Extract the [X, Y] coordinate from the center of the cell holding the provided text.  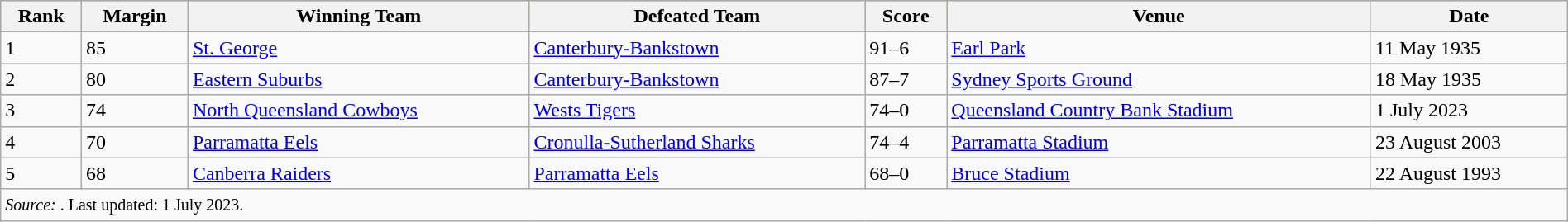
80 [136, 79]
Winning Team [359, 17]
22 August 1993 [1469, 173]
Score [906, 17]
Canberra Raiders [359, 173]
68 [136, 173]
Date [1469, 17]
Sydney Sports Ground [1159, 79]
Earl Park [1159, 48]
Parramatta Stadium [1159, 142]
1 [41, 48]
74 [136, 111]
18 May 1935 [1469, 79]
5 [41, 173]
Wests Tigers [697, 111]
11 May 1935 [1469, 48]
85 [136, 48]
Rank [41, 17]
Cronulla-Sutherland Sharks [697, 142]
Venue [1159, 17]
Queensland Country Bank Stadium [1159, 111]
Source: . Last updated: 1 July 2023. [784, 205]
Eastern Suburbs [359, 79]
Bruce Stadium [1159, 173]
70 [136, 142]
St. George [359, 48]
23 August 2003 [1469, 142]
3 [41, 111]
74–0 [906, 111]
87–7 [906, 79]
68–0 [906, 173]
2 [41, 79]
Defeated Team [697, 17]
91–6 [906, 48]
1 July 2023 [1469, 111]
74–4 [906, 142]
North Queensland Cowboys [359, 111]
4 [41, 142]
Margin [136, 17]
